From the cell containing the given text, extract its center point as (X, Y) coordinate. 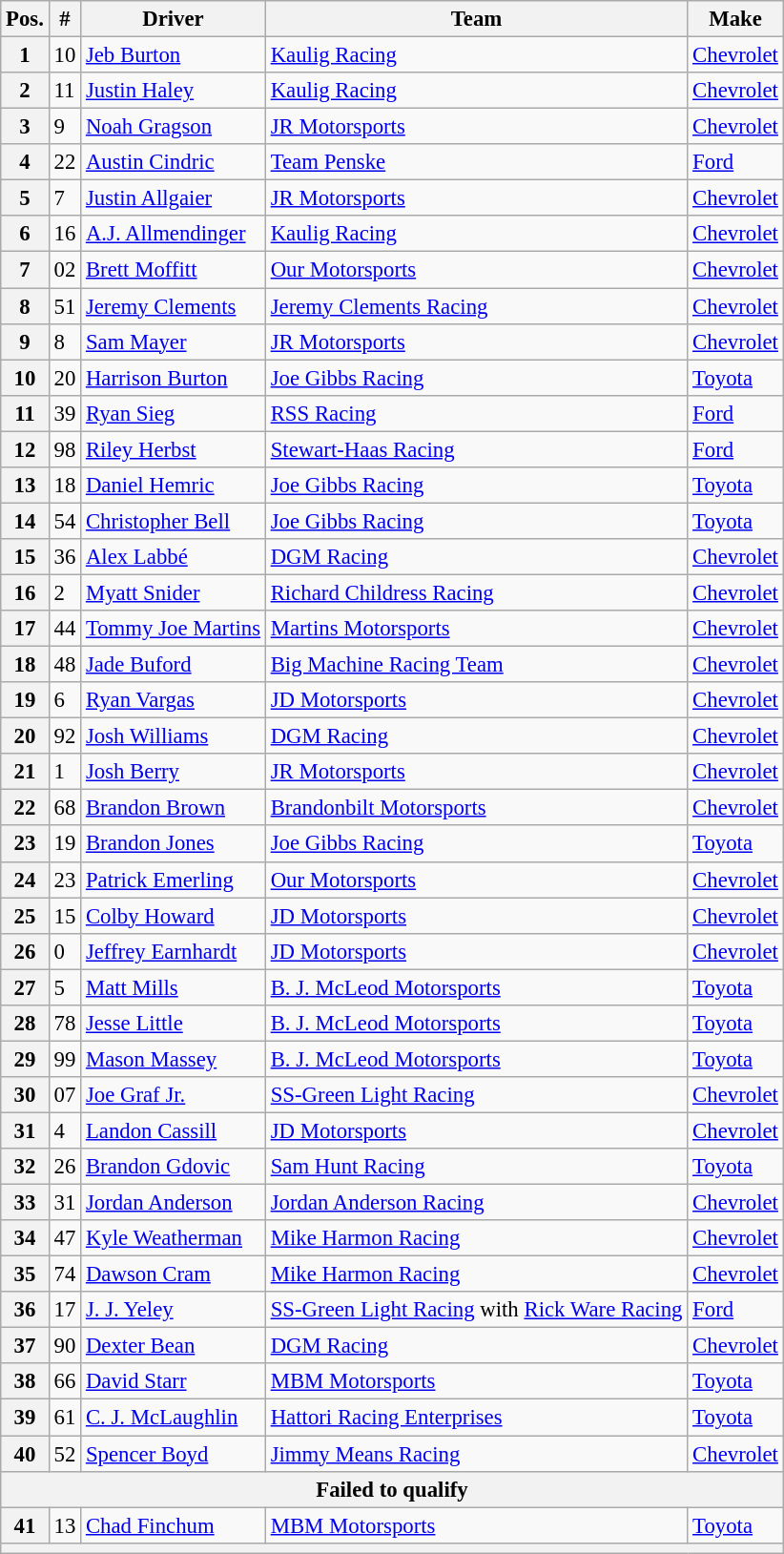
3 (25, 127)
Team Penske (476, 162)
33 (25, 1203)
Team (476, 19)
Sam Mayer (174, 342)
41 (25, 1525)
Landon Cassill (174, 1130)
Brett Moffitt (174, 270)
Sam Hunt Racing (476, 1167)
54 (65, 521)
38 (25, 1382)
Joe Graf Jr. (174, 1095)
Riley Herbst (174, 449)
02 (65, 270)
Hattori Racing Enterprises (476, 1418)
90 (65, 1346)
Jimmy Means Racing (476, 1454)
Jeremy Clements (174, 306)
78 (65, 1024)
Harrison Burton (174, 378)
25 (25, 916)
Austin Cindric (174, 162)
Richard Childress Racing (476, 592)
44 (65, 629)
40 (25, 1454)
J. J. Yeley (174, 1310)
Daniel Hemric (174, 486)
Kyle Weatherman (174, 1238)
Spencer Boyd (174, 1454)
David Starr (174, 1382)
Jesse Little (174, 1024)
Josh Williams (174, 736)
Ryan Sieg (174, 413)
RSS Racing (476, 413)
Big Machine Racing Team (476, 665)
27 (25, 987)
92 (65, 736)
Jordan Anderson Racing (476, 1203)
SS-Green Light Racing (476, 1095)
Ryan Vargas (174, 700)
# (65, 19)
Noah Gragson (174, 127)
Jeffrey Earnhardt (174, 951)
Josh Berry (174, 772)
07 (65, 1095)
Dawson Cram (174, 1274)
47 (65, 1238)
0 (65, 951)
Make (735, 19)
28 (25, 1024)
SS-Green Light Racing with Rick Ware Racing (476, 1310)
52 (65, 1454)
66 (65, 1382)
Mason Massey (174, 1059)
Justin Allgaier (174, 198)
37 (25, 1346)
Brandon Brown (174, 808)
74 (65, 1274)
Martins Motorsports (476, 629)
Colby Howard (174, 916)
35 (25, 1274)
Brandonbilt Motorsports (476, 808)
68 (65, 808)
34 (25, 1238)
Chad Finchum (174, 1525)
29 (25, 1059)
C. J. McLaughlin (174, 1418)
A.J. Allmendinger (174, 234)
Patrick Emerling (174, 880)
12 (25, 449)
Matt Mills (174, 987)
51 (65, 306)
32 (25, 1167)
99 (65, 1059)
Brandon Gdovic (174, 1167)
Christopher Bell (174, 521)
Jordan Anderson (174, 1203)
48 (65, 665)
Alex Labbé (174, 557)
98 (65, 449)
Driver (174, 19)
30 (25, 1095)
Jade Buford (174, 665)
61 (65, 1418)
Jeb Burton (174, 55)
24 (25, 880)
14 (25, 521)
Myatt Snider (174, 592)
Failed to qualify (392, 1489)
21 (25, 772)
Tommy Joe Martins (174, 629)
Brandon Jones (174, 844)
Dexter Bean (174, 1346)
Jeremy Clements Racing (476, 306)
Stewart-Haas Racing (476, 449)
Justin Haley (174, 91)
Pos. (25, 19)
